Determine the [x, y] coordinate at the center of the cell enclosing the given text.  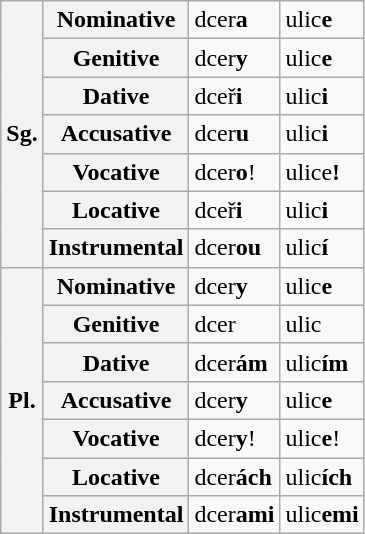
ulicím [322, 362]
ulicích [322, 477]
ulic [322, 324]
dcery! [234, 438]
dcera [234, 20]
ulicí [322, 248]
Sg. [22, 134]
dcer [234, 324]
Pl. [22, 400]
dceru [234, 134]
dcerách [234, 477]
dcero! [234, 172]
ulicemi [322, 515]
dcerám [234, 362]
dcerou [234, 248]
dcerami [234, 515]
